Return (x, y) of the center of cell containing provided text 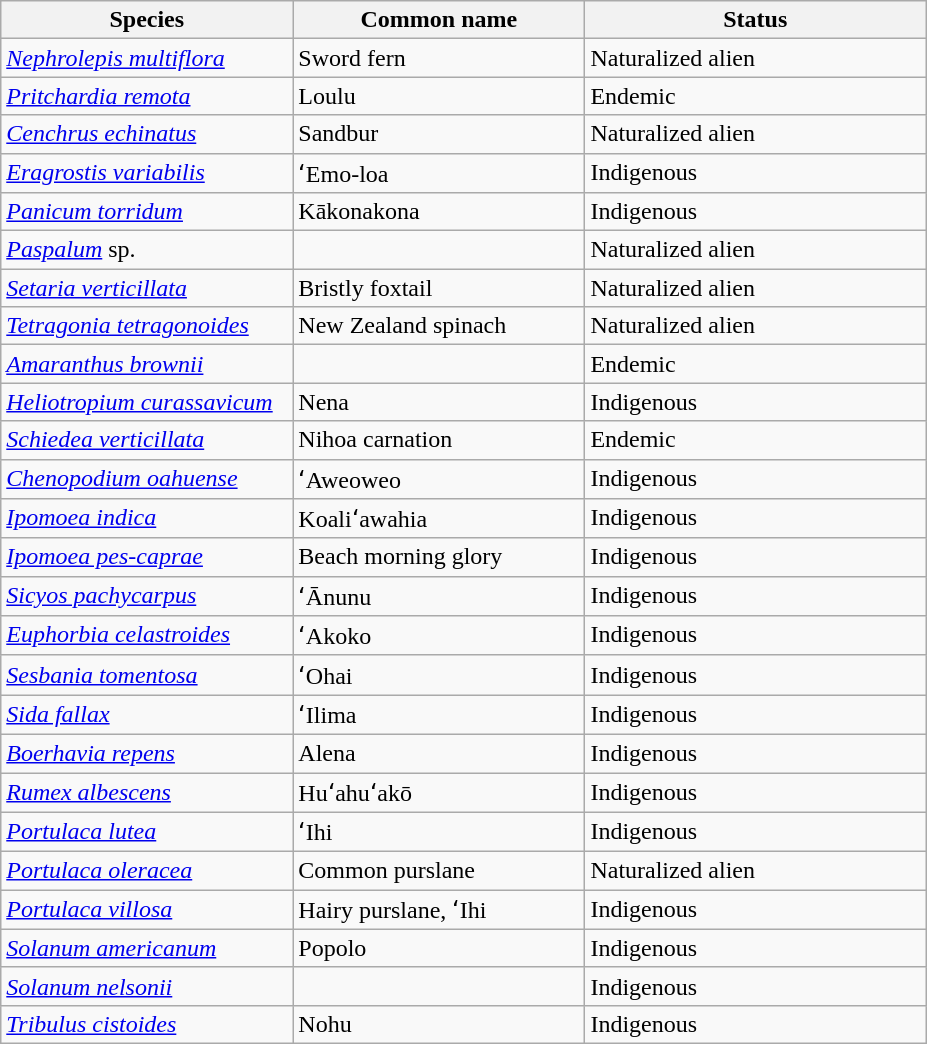
ʻĀnunu (439, 596)
Sword fern (439, 58)
Hairy purslane, ʻIhi (439, 910)
Cenchrus echinatus (147, 134)
ʻIlima (439, 715)
Amaranthus brownii (147, 364)
Loulu (439, 96)
Portulaca villosa (147, 910)
Huʻahuʻakō (439, 792)
Alena (439, 753)
Nephrolepis multiflora (147, 58)
Sida fallax (147, 715)
Status (756, 20)
ʻAweoweo (439, 479)
Setaria verticillata (147, 288)
Nohu (439, 1024)
Schiedea verticillata (147, 440)
Panicum torridum (147, 212)
Beach morning glory (439, 557)
Ipomoea pes-caprae (147, 557)
Koaliʻawahia (439, 519)
Euphorbia celastroides (147, 636)
ʻOhai (439, 675)
Nena (439, 402)
New Zealand spinach (439, 326)
Rumex albescens (147, 792)
Kākonakona (439, 212)
Popolo (439, 948)
Ipomoea indica (147, 519)
Tribulus cistoides (147, 1024)
Solanum nelsonii (147, 986)
ʻAkoko (439, 636)
Bristly foxtail (439, 288)
Boerhavia repens (147, 753)
Solanum americanum (147, 948)
Common name (439, 20)
Tetragonia tetragonoides (147, 326)
Eragrostis variabilis (147, 173)
Paspalum sp. (147, 250)
Portulaca lutea (147, 832)
Species (147, 20)
Sandbur (439, 134)
Pritchardia remota (147, 96)
Nihoa carnation (439, 440)
Sesbania tomentosa (147, 675)
ʻIhi (439, 832)
ʻEmo-loa (439, 173)
Heliotropium curassavicum (147, 402)
Sicyos pachycarpus (147, 596)
Chenopodium oahuense (147, 479)
Common purslane (439, 871)
Portulaca oleracea (147, 871)
